Scan for the cell matching the given text and deliver its [X, Y] coordinate at center. 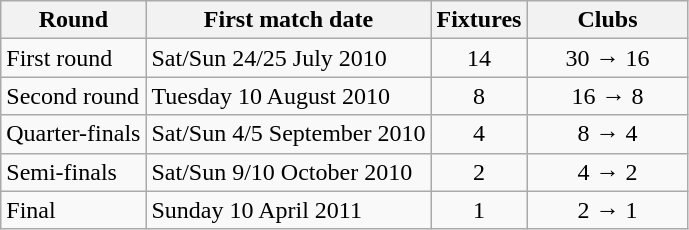
Semi-finals [74, 172]
Final [74, 210]
Sat/Sun 4/5 September 2010 [288, 134]
Clubs [608, 20]
First match date [288, 20]
14 [479, 58]
4 [479, 134]
Fixtures [479, 20]
Round [74, 20]
8 [479, 96]
4 → 2 [608, 172]
2 [479, 172]
First round [74, 58]
Sunday 10 April 2011 [288, 210]
Quarter-finals [74, 134]
16 → 8 [608, 96]
Sat/Sun 9/10 October 2010 [288, 172]
2 → 1 [608, 210]
Sat/Sun 24/25 July 2010 [288, 58]
Tuesday 10 August 2010 [288, 96]
8 → 4 [608, 134]
Second round [74, 96]
1 [479, 210]
30 → 16 [608, 58]
